Search for the cell housing the specified text and yield its [X, Y] center coordinate. 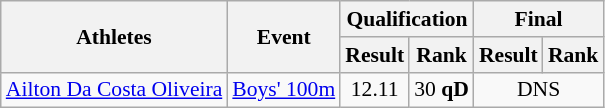
Athletes [114, 36]
Event [284, 36]
30 qD [442, 90]
Qualification [407, 19]
12.11 [374, 90]
DNS [538, 90]
Boys' 100m [284, 90]
Final [538, 19]
Ailton Da Costa Oliveira [114, 90]
